For the text-containing cell, return its midpoint in (x, y) coordinate format. 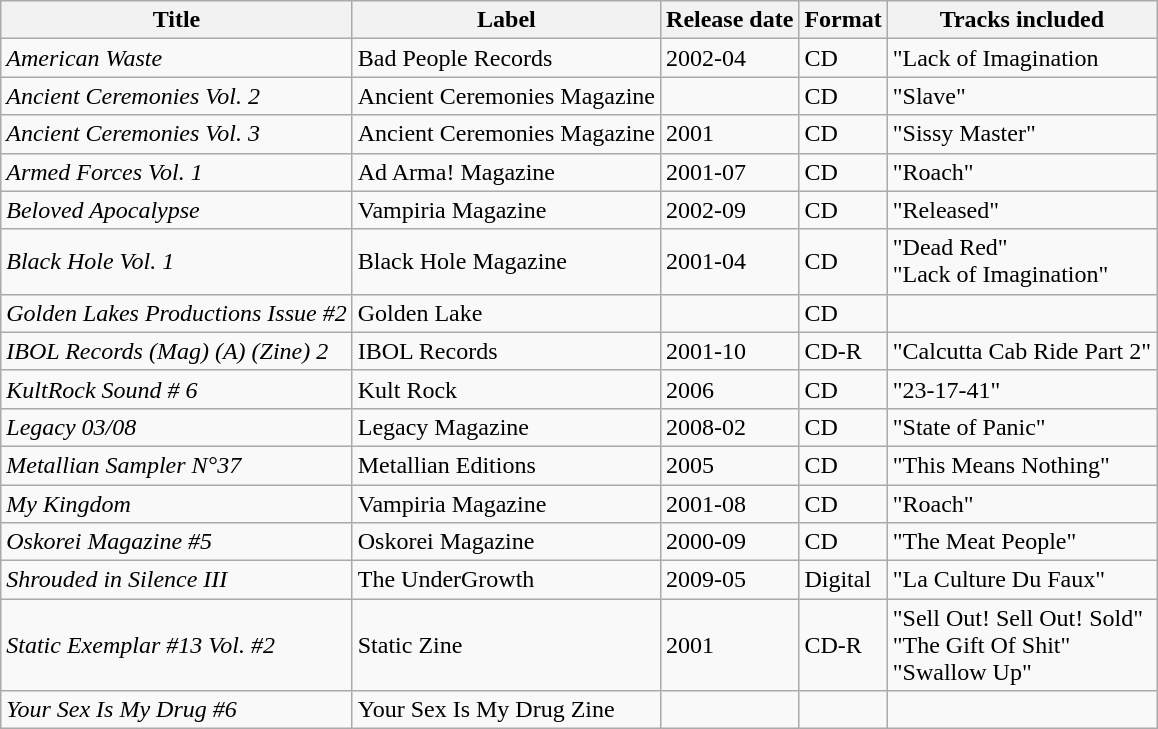
2002-09 (730, 210)
Label (506, 20)
Metallian Editions (506, 465)
Kult Rock (506, 389)
Beloved Apocalypse (176, 210)
Ancient Ceremonies Vol. 3 (176, 134)
Ancient Ceremonies Vol. 2 (176, 96)
IBOL Records (506, 351)
Oskorei Magazine (506, 542)
Oskorei Magazine #5 (176, 542)
"Sissy Master" (1022, 134)
Ad Arma! Magazine (506, 172)
2006 (730, 389)
Your Sex Is My Drug #6 (176, 710)
Title (176, 20)
"23-17-41" (1022, 389)
"Calcutta Cab Ride Part 2" (1022, 351)
Shrouded in Silence III (176, 580)
The UnderGrowth (506, 580)
Your Sex Is My Drug Zine (506, 710)
Static Exemplar #13 Vol. #2 (176, 645)
KultRock Sound # 6 (176, 389)
Legacy 03/08 (176, 427)
2001-08 (730, 503)
"Released" (1022, 210)
Format (843, 20)
2009-05 (730, 580)
"Sell Out! Sell Out! Sold""The Gift Of Shit""Swallow Up" (1022, 645)
"This Means Nothing" (1022, 465)
Static Zine (506, 645)
Black Hole Vol. 1 (176, 262)
Metallian Sampler N°37 (176, 465)
2001-10 (730, 351)
American Waste (176, 58)
Armed Forces Vol. 1 (176, 172)
IBOL Records (Mag) (A) (Zine) 2 (176, 351)
Bad People Records (506, 58)
"Dead Red""Lack of Imagination" (1022, 262)
2002-04 (730, 58)
"The Meat People" (1022, 542)
Golden Lakes Productions Issue #2 (176, 313)
2005 (730, 465)
My Kingdom (176, 503)
"State of Panic" (1022, 427)
Tracks included (1022, 20)
Golden Lake (506, 313)
Release date (730, 20)
2001-04 (730, 262)
2001-07 (730, 172)
"Lack of Imagination (1022, 58)
Legacy Magazine (506, 427)
"Slave" (1022, 96)
Black Hole Magazine (506, 262)
2008-02 (730, 427)
2000-09 (730, 542)
Digital (843, 580)
"La Culture Du Faux" (1022, 580)
